From the cell containing the given text, extract its center point as (x, y) coordinate. 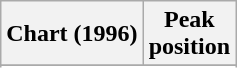
Chart (1996) (72, 34)
Peak position (189, 34)
